Output the [X, Y] coordinate of the center of the cell containing the given text.  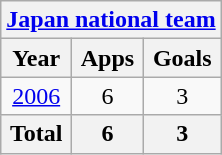
Total [36, 134]
Apps [108, 58]
2006 [36, 96]
Japan national team [111, 20]
Year [36, 58]
Goals [182, 58]
